Return (X, Y) of the center of cell containing provided text 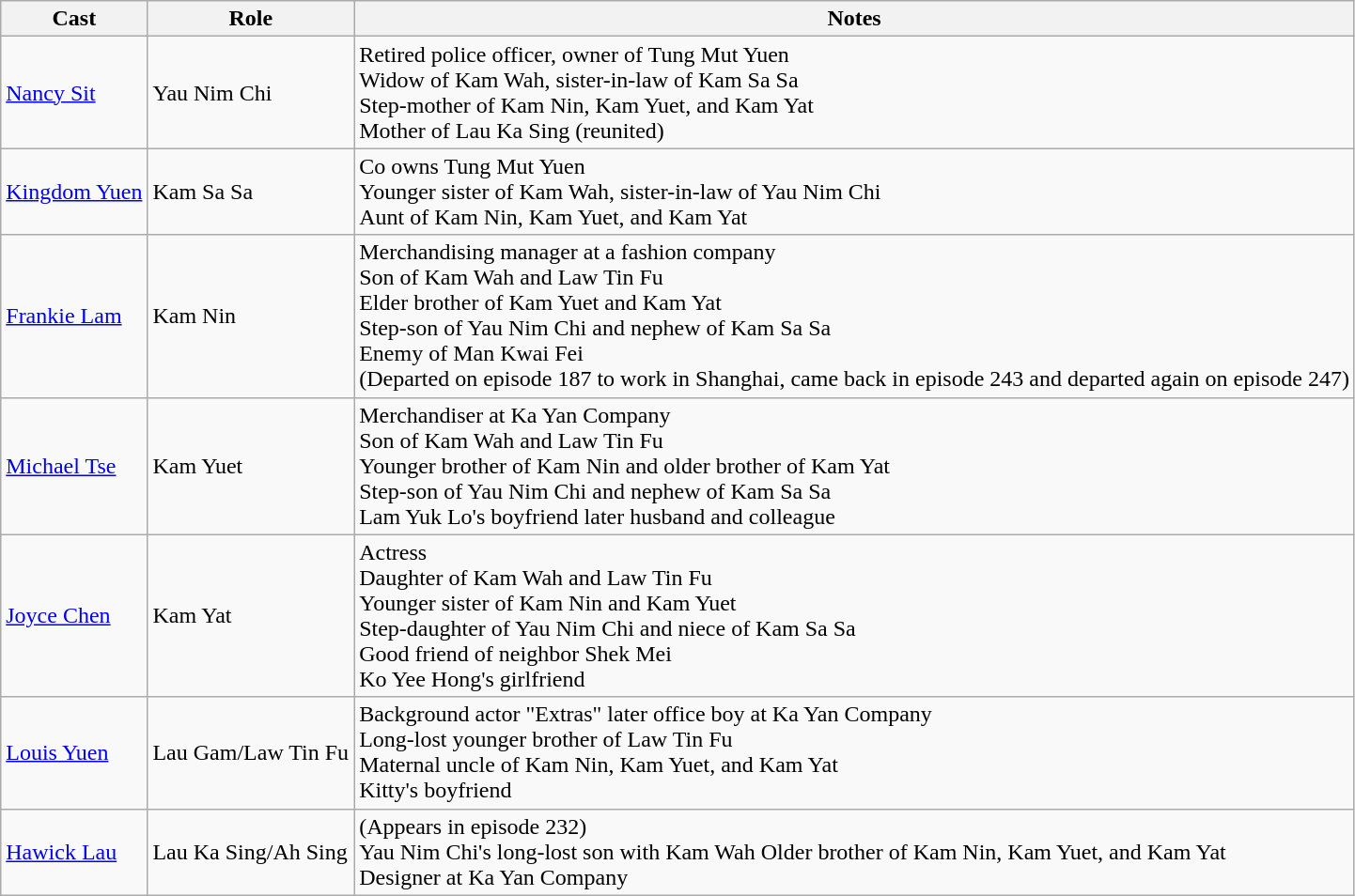
Co owns Tung Mut YuenYounger sister of Kam Wah, sister-in-law of Yau Nim ChiAunt of Kam Nin, Kam Yuet, and Kam Yat (855, 192)
(Appears in episode 232)Yau Nim Chi's long-lost son with Kam Wah Older brother of Kam Nin, Kam Yuet, and Kam YatDesigner at Ka Yan Company (855, 852)
Hawick Lau (74, 852)
Cast (74, 19)
Role (251, 19)
Kam Yuet (251, 466)
Kingdom Yuen (74, 192)
Nancy Sit (74, 92)
Notes (855, 19)
Lau Gam/Law Tin Fu (251, 753)
Kam Nin (251, 316)
Michael Tse (74, 466)
Kam Sa Sa (251, 192)
Frankie Lam (74, 316)
Yau Nim Chi (251, 92)
Kam Yat (251, 616)
Louis Yuen (74, 753)
Lau Ka Sing/Ah Sing (251, 852)
Joyce Chen (74, 616)
